Pinpoint the cell where the given text exists, returning its [x, y] midpoint coordinate. 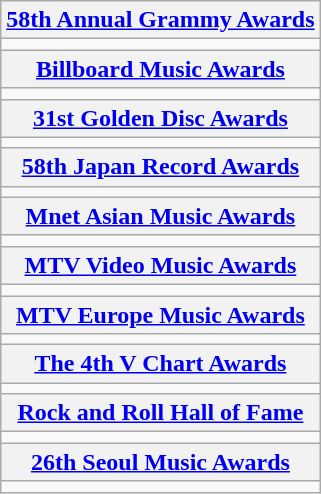
26th Seoul Music Awards [160, 462]
MTV Europe Music Awards [160, 315]
58th Annual Grammy Awards [160, 20]
MTV Video Music Awards [160, 265]
Billboard Music Awards [160, 69]
31st Golden Disc Awards [160, 118]
The 4th V Chart Awards [160, 364]
58th Japan Record Awards [160, 167]
Mnet Asian Music Awards [160, 216]
Rock and Roll Hall of Fame [160, 413]
